From the cell containing the given text, extract its center point as (X, Y) coordinate. 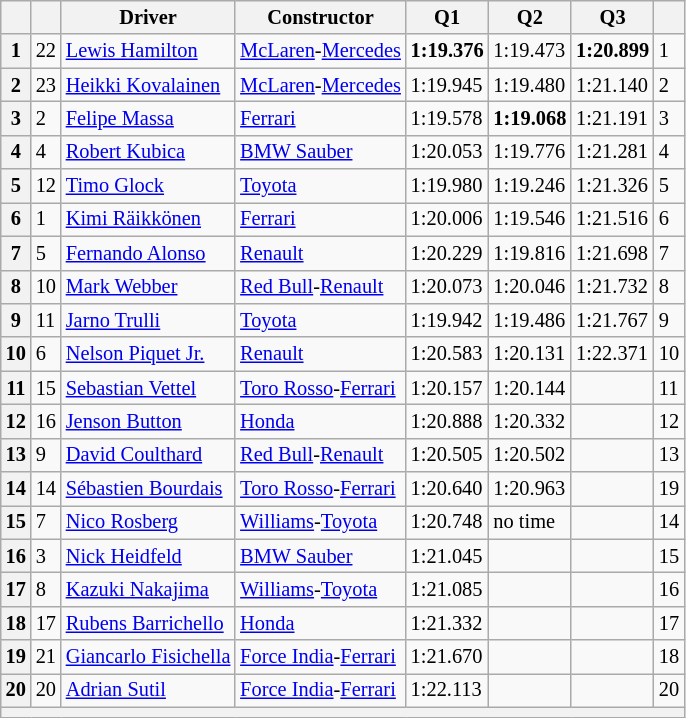
1:19.546 (530, 219)
Kazuki Nakajima (148, 589)
Sebastian Vettel (148, 388)
21 (46, 657)
Constructor (320, 17)
1:20.332 (530, 421)
Jenson Button (148, 421)
1:21.767 (612, 320)
1:20.748 (448, 522)
1:19.578 (448, 118)
1:20.502 (530, 455)
1:21.191 (612, 118)
1:20.640 (448, 489)
Kimi Räikkönen (148, 219)
Giancarlo Fisichella (148, 657)
1:21.085 (448, 589)
1:22.371 (612, 354)
Robert Kubica (148, 152)
Adrian Sutil (148, 690)
1:20.131 (530, 354)
1:19.376 (448, 51)
1:20.888 (448, 421)
1:19.473 (530, 51)
1:19.776 (530, 152)
Sébastien Bourdais (148, 489)
1:19.246 (530, 186)
1:19.945 (448, 85)
Nico Rosberg (148, 522)
1:19.980 (448, 186)
Driver (148, 17)
1:20.157 (448, 388)
Nick Heidfeld (148, 556)
1:20.144 (530, 388)
David Coulthard (148, 455)
Jarno Trulli (148, 320)
Mark Webber (148, 287)
no time (530, 522)
1:20.006 (448, 219)
1:21.516 (612, 219)
Lewis Hamilton (148, 51)
1:21.045 (448, 556)
1:20.229 (448, 253)
1:21.670 (448, 657)
1:21.281 (612, 152)
Q3 (612, 17)
1:20.963 (530, 489)
1:19.486 (530, 320)
1:21.698 (612, 253)
Nelson Piquet Jr. (148, 354)
Heikki Kovalainen (148, 85)
1:19.480 (530, 85)
1:19.068 (530, 118)
1:21.140 (612, 85)
1:20.899 (612, 51)
23 (46, 85)
22 (46, 51)
Timo Glock (148, 186)
1:20.053 (448, 152)
Fernando Alonso (148, 253)
Rubens Barrichello (148, 623)
1:22.113 (448, 690)
Q2 (530, 17)
Felipe Massa (148, 118)
Q1 (448, 17)
1:20.505 (448, 455)
1:21.332 (448, 623)
1:20.046 (530, 287)
1:21.732 (612, 287)
1:20.583 (448, 354)
1:20.073 (448, 287)
1:19.942 (448, 320)
1:19.816 (530, 253)
1:21.326 (612, 186)
